Pinpoint the cell where the given text exists, returning its [x, y] midpoint coordinate. 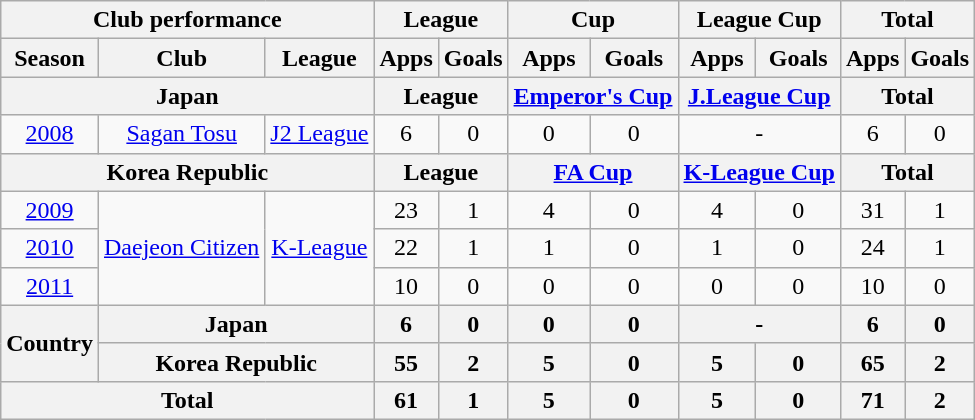
55 [406, 362]
24 [872, 248]
2008 [50, 134]
K-League [320, 248]
Emperor's Cup [593, 96]
Country [50, 343]
K-League Cup [759, 172]
71 [872, 400]
FA Cup [593, 172]
2009 [50, 210]
22 [406, 248]
Club performance [188, 20]
League Cup [759, 20]
Sagan Tosu [181, 134]
23 [406, 210]
2011 [50, 286]
65 [872, 362]
61 [406, 400]
Cup [593, 20]
Club [181, 58]
J.League Cup [759, 96]
Season [50, 58]
J2 League [320, 134]
2010 [50, 248]
31 [872, 210]
Daejeon Citizen [181, 248]
